Identify which cell holds the provided text, then report its (X, Y) central coordinate. 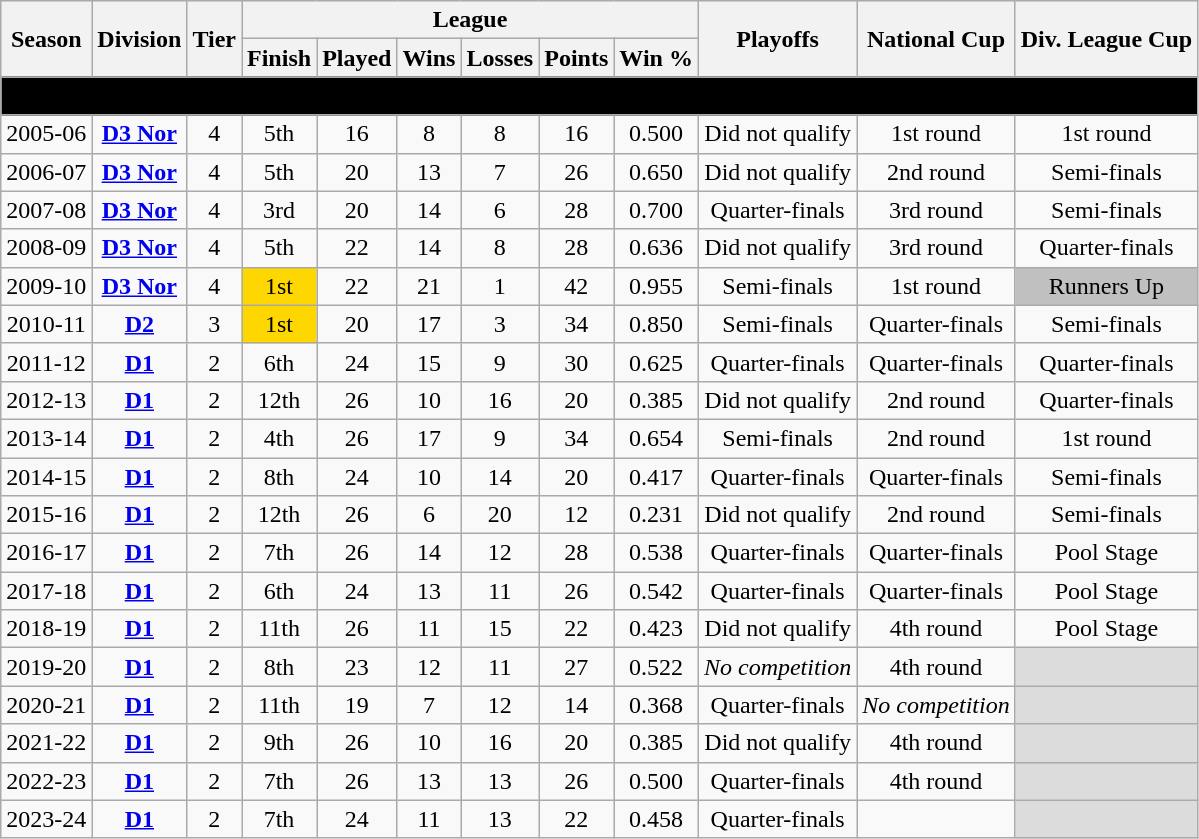
Div. League Cup (1106, 39)
2012-13 (46, 400)
9th (280, 743)
2005-06 (46, 134)
2010-11 (46, 324)
2007-08 (46, 210)
0.417 (656, 477)
0.654 (656, 438)
2021-22 (46, 743)
Finish (280, 58)
Played (357, 58)
D2 (140, 324)
0.850 (656, 324)
2011-12 (46, 362)
Wins (429, 58)
0.522 (656, 667)
2017-18 (46, 591)
2018-19 (46, 629)
Bradford Dragons (600, 96)
2009-10 (46, 286)
0.625 (656, 362)
0.368 (656, 705)
2020-21 (46, 705)
Playoffs (777, 39)
42 (576, 286)
Runners Up (1106, 286)
3rd (280, 210)
0.423 (656, 629)
4th (280, 438)
27 (576, 667)
2022-23 (46, 781)
0.231 (656, 515)
0.636 (656, 248)
Points (576, 58)
Win % (656, 58)
30 (576, 362)
Tier (214, 39)
Season (46, 39)
0.458 (656, 819)
2006-07 (46, 172)
2016-17 (46, 553)
0.538 (656, 553)
19 (357, 705)
League (470, 20)
2019-20 (46, 667)
0.955 (656, 286)
21 (429, 286)
0.542 (656, 591)
2014-15 (46, 477)
0.700 (656, 210)
2008-09 (46, 248)
2023-24 (46, 819)
1 (500, 286)
Losses (500, 58)
2015-16 (46, 515)
National Cup (936, 39)
Division (140, 39)
0.650 (656, 172)
2013-14 (46, 438)
23 (357, 667)
